Search for the cell housing the specified text and yield its (X, Y) center coordinate. 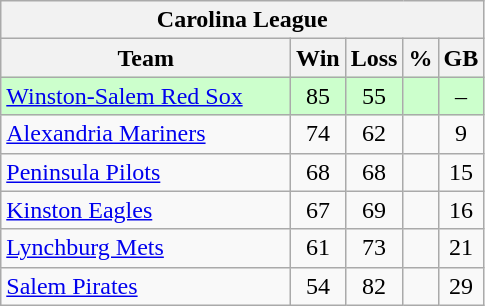
% (420, 58)
GB (461, 58)
9 (461, 134)
55 (374, 96)
73 (374, 248)
82 (374, 286)
Carolina League (242, 20)
54 (318, 286)
15 (461, 172)
74 (318, 134)
29 (461, 286)
67 (318, 210)
21 (461, 248)
Team (146, 58)
Winston-Salem Red Sox (146, 96)
Salem Pirates (146, 286)
Alexandria Mariners (146, 134)
– (461, 96)
Peninsula Pilots (146, 172)
Kinston Eagles (146, 210)
Loss (374, 58)
16 (461, 210)
69 (374, 210)
85 (318, 96)
Win (318, 58)
Lynchburg Mets (146, 248)
61 (318, 248)
62 (374, 134)
